Provide the [x, y] coordinate of the cell's center where the given text is located.  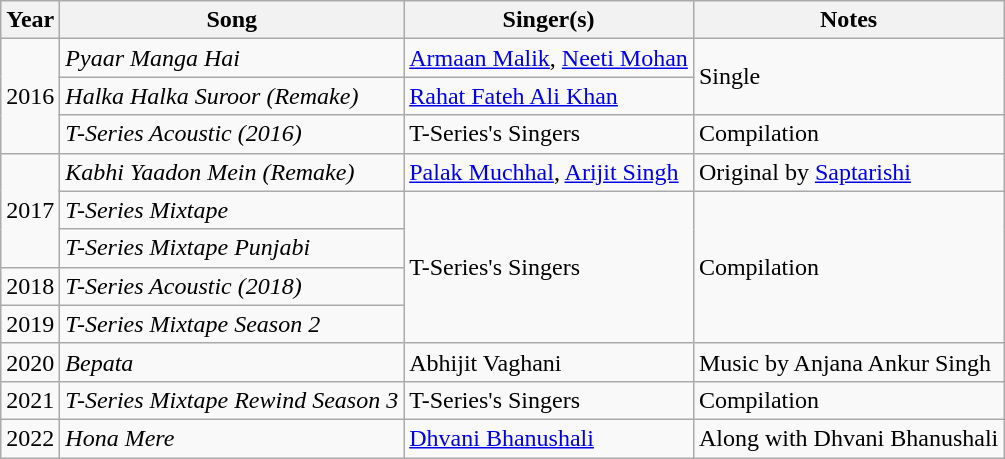
Notes [848, 20]
2019 [30, 324]
T-Series Mixtape Season 2 [232, 324]
Abhijit Vaghani [549, 362]
Original by Saptarishi [848, 172]
Singer(s) [549, 20]
Hona Mere [232, 438]
Dhvani Bhanushali [549, 438]
Music by Anjana Ankur Singh [848, 362]
2022 [30, 438]
2016 [30, 96]
Along with Dhvani Bhanushali [848, 438]
Bepata [232, 362]
Song [232, 20]
T-Series Mixtape Rewind Season 3 [232, 400]
T-Series Acoustic (2018) [232, 286]
Single [848, 77]
Kabhi Yaadon Mein (Remake) [232, 172]
2018 [30, 286]
T-Series Mixtape Punjabi [232, 248]
Year [30, 20]
Armaan Malik, Neeti Mohan [549, 58]
Palak Muchhal, Arijit Singh [549, 172]
2017 [30, 210]
Pyaar Manga Hai [232, 58]
T-Series Mixtape [232, 210]
2020 [30, 362]
Halka Halka Suroor (Remake) [232, 96]
Rahat Fateh Ali Khan [549, 96]
2021 [30, 400]
T-Series Acoustic (2016) [232, 134]
